Search for the cell housing the specified text and yield its [X, Y] center coordinate. 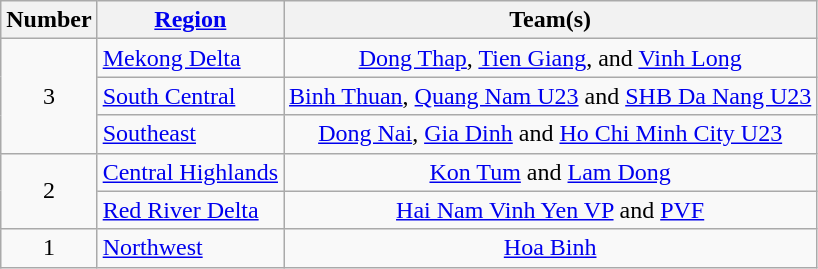
Central Highlands [190, 172]
Binh Thuan, Quang Nam U23 and SHB Da Nang U23 [550, 96]
Hai Nam Vinh Yen VP and PVF [550, 210]
1 [49, 248]
Team(s) [550, 20]
Southeast [190, 134]
2 [49, 191]
South Central [190, 96]
Dong Nai, Gia Dinh and Ho Chi Minh City U23 [550, 134]
Number [49, 20]
Hoa Binh [550, 248]
Northwest [190, 248]
3 [49, 96]
Dong Thap, Tien Giang, and Vinh Long [550, 58]
Region [190, 20]
Kon Tum and Lam Dong [550, 172]
Red River Delta [190, 210]
Mekong Delta [190, 58]
